Extract the [x, y] coordinate from the center of the cell holding the provided text.  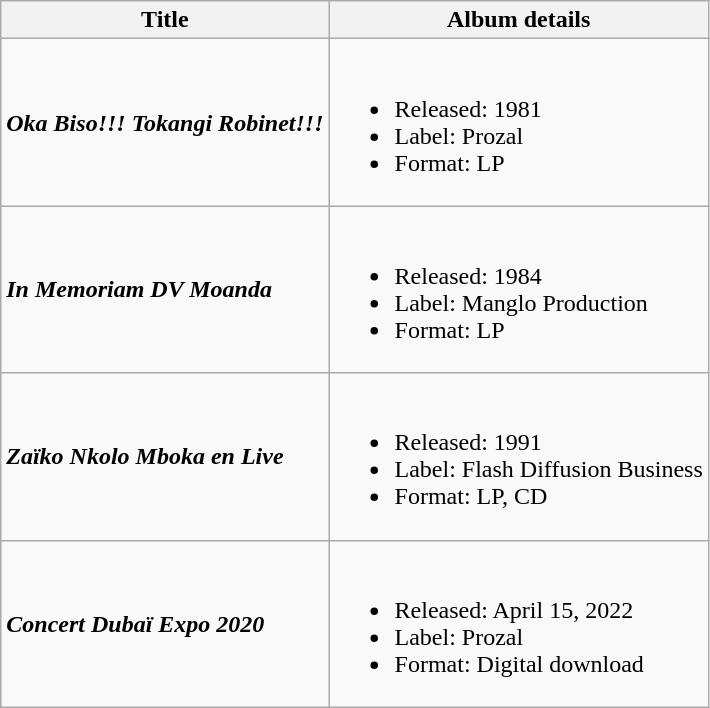
Released: 1984Label: Manglo ProductionFormat: LP [518, 290]
Released: April 15, 2022Label: ProzalFormat: Digital download [518, 624]
Released: 1991Label: Flash Diffusion BusinessFormat: LP, CD [518, 456]
Released: 1981Label: ProzalFormat: LP [518, 122]
In Memoriam DV Moanda [165, 290]
Concert Dubaï Expo 2020 [165, 624]
Album details [518, 20]
Title [165, 20]
Oka Biso!!! Tokangi Robinet!!! [165, 122]
Zaïko Nkolo Mboka en Live [165, 456]
